Determine the (x, y) coordinate at the center of the cell enclosing the given text.  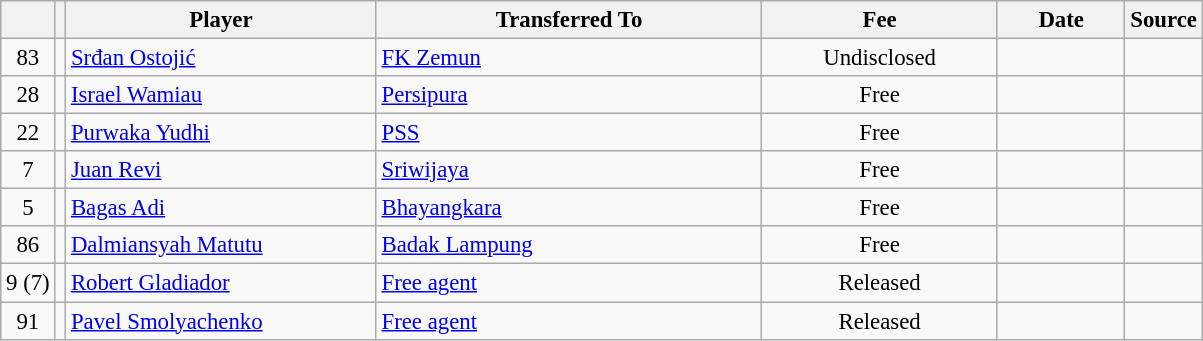
Date (1061, 20)
Purwaka Yudhi (222, 133)
5 (28, 208)
Robert Gladiador (222, 283)
Pavel Smolyachenko (222, 321)
83 (28, 58)
Bhayangkara (569, 208)
7 (28, 170)
Badak Lampung (569, 245)
Juan Revi (222, 170)
Bagas Adi (222, 208)
Srđan Ostojić (222, 58)
Source (1164, 20)
Dalmiansyah Matutu (222, 245)
28 (28, 95)
Fee (880, 20)
Transferred To (569, 20)
Undisclosed (880, 58)
Persipura (569, 95)
PSS (569, 133)
86 (28, 245)
Sriwijaya (569, 170)
FK Zemun (569, 58)
22 (28, 133)
Israel Wamiau (222, 95)
Player (222, 20)
91 (28, 321)
9 (7) (28, 283)
